Determine the (X, Y) coordinate at the center of the cell enclosing the given text.  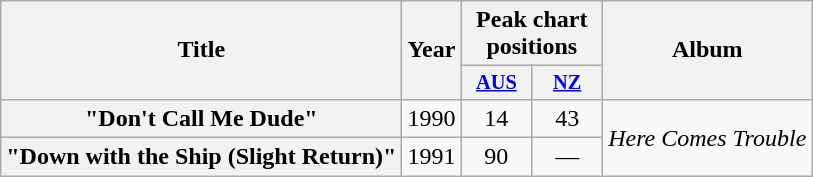
Peak chart positions (532, 34)
1990 (432, 118)
Album (708, 50)
NZ (568, 83)
Year (432, 50)
"Down with the Ship (Slight Return)" (202, 157)
Title (202, 50)
AUS (496, 83)
43 (568, 118)
— (568, 157)
14 (496, 118)
"Don't Call Me Dude" (202, 118)
90 (496, 157)
Here Comes Trouble (708, 137)
1991 (432, 157)
